Search for the cell housing the specified text and yield its (x, y) center coordinate. 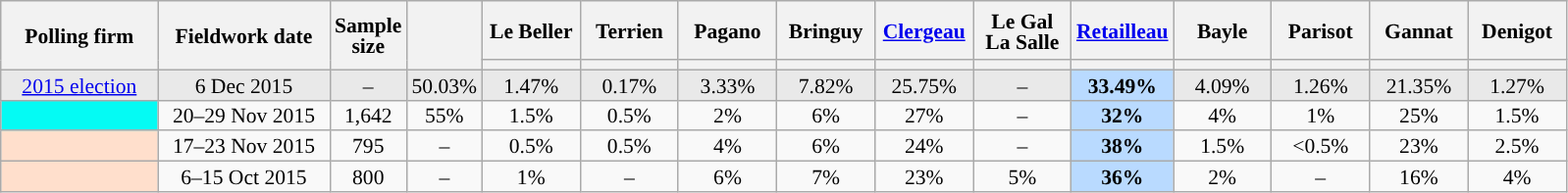
17–23 Nov 2015 (243, 147)
Le Gal La Salle (1022, 30)
25.75% (924, 84)
Parisot (1321, 30)
Bringuy (826, 30)
Pagano (727, 30)
2015 election (79, 84)
50.03% (444, 84)
4.09% (1223, 84)
800 (368, 176)
795 (368, 147)
Bayle (1223, 30)
1,642 (368, 116)
1.27% (1517, 84)
38% (1123, 147)
Clergeau (924, 30)
27% (924, 116)
6–15 Oct 2015 (243, 176)
Le Beller (531, 30)
Gannat (1419, 30)
25% (1419, 116)
Fieldwork date (243, 35)
<0.5% (1321, 147)
36% (1123, 176)
2.5% (1517, 147)
24% (924, 147)
16% (1419, 176)
Retailleau (1123, 30)
21.35% (1419, 84)
7% (826, 176)
Terrien (629, 30)
Denigot (1517, 30)
5% (1022, 176)
0.17% (629, 84)
20–29 Nov 2015 (243, 116)
6 Dec 2015 (243, 84)
3.33% (727, 84)
Samplesize (368, 35)
1.26% (1321, 84)
7.82% (826, 84)
33.49% (1123, 84)
55% (444, 116)
1.47% (531, 84)
32% (1123, 116)
Polling firm (79, 35)
